Capture the cell that displays the provided text and extract its [X, Y] central coordinate. 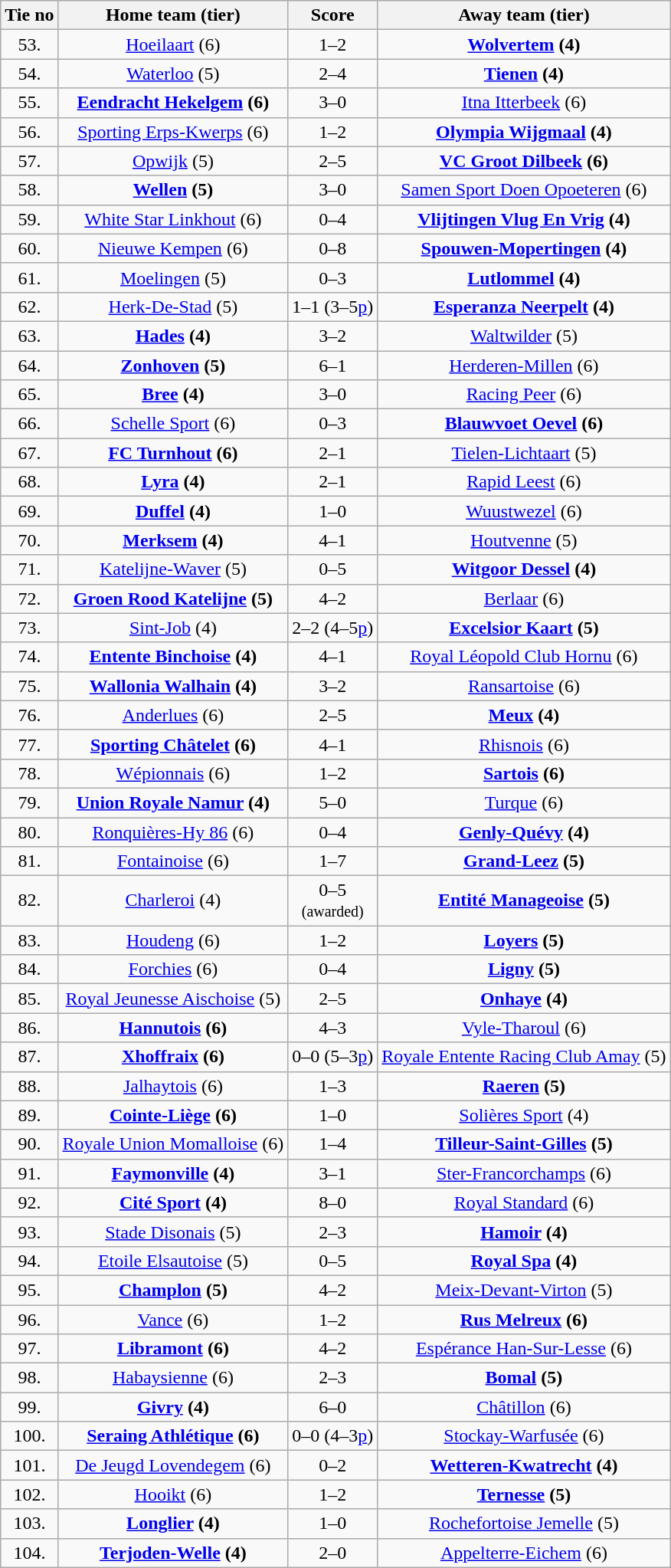
Faymonville (4) [173, 1173]
Esperanza Neerpelt (4) [524, 307]
Givry (4) [173, 1407]
Zonhoven (5) [173, 366]
0–5 (awarded) [332, 901]
Sartois (6) [524, 773]
Terjoden-Welle (4) [173, 1553]
White Star Linkhout (6) [173, 219]
78. [29, 773]
Longlier (4) [173, 1524]
Union Royale Namur (4) [173, 802]
Wépionnais (6) [173, 773]
Opwijk (5) [173, 161]
70. [29, 540]
Wolvertem (4) [524, 44]
Hamoir (4) [524, 1232]
Wetteren-Kwatrecht (4) [524, 1465]
Habaysienne (6) [173, 1378]
2–2 (4–5p) [332, 628]
Bomal (5) [524, 1378]
Olympia Wijgmaal (4) [524, 132]
Eendracht Hekelgem (6) [173, 103]
98. [29, 1378]
56. [29, 132]
Royale Union Momalloise (6) [173, 1144]
Royale Entente Racing Club Amay (5) [524, 1057]
Stockay-Warfusée (6) [524, 1436]
92. [29, 1202]
Rochefortoise Jemelle (5) [524, 1524]
67. [29, 453]
61. [29, 277]
87. [29, 1057]
Witgoor Dessel (4) [524, 569]
64. [29, 366]
Sporting Châtelet (6) [173, 744]
100. [29, 1436]
Raeren (5) [524, 1086]
Bree (4) [173, 395]
Grand-Leez (5) [524, 861]
Score [332, 15]
1–4 [332, 1144]
Wallonia Walhain (4) [173, 686]
Charleroi (4) [173, 901]
95. [29, 1290]
Hoeilaart (6) [173, 44]
Hades (4) [173, 336]
69. [29, 511]
Racing Peer (6) [524, 395]
94. [29, 1261]
Blauwvoet Oevel (6) [524, 424]
Vyle-Tharoul (6) [524, 1028]
83. [29, 940]
Vlijtingen Vlug En Vrig (4) [524, 219]
Ransartoise (6) [524, 686]
VC Groot Dilbeek (6) [524, 161]
90. [29, 1144]
4–3 [332, 1028]
Waterloo (5) [173, 74]
63. [29, 336]
103. [29, 1524]
Ronquières-Hy 86 (6) [173, 832]
85. [29, 999]
Turque (6) [524, 802]
76. [29, 715]
Samen Sport Doen Opoeteren (6) [524, 190]
Home team (tier) [173, 15]
53. [29, 44]
60. [29, 248]
Moelingen (5) [173, 277]
Berlaar (6) [524, 599]
Lutlommel (4) [524, 277]
Espérance Han-Sur-Lesse (6) [524, 1349]
71. [29, 569]
91. [29, 1173]
FC Turnhout (6) [173, 453]
De Jeugd Lovendegem (6) [173, 1465]
3–1 [332, 1173]
Houtvenne (5) [524, 540]
Wellen (5) [173, 190]
Tielen-Lichtaart (5) [524, 453]
75. [29, 686]
Royal Spa (4) [524, 1261]
Cointe-Liège (6) [173, 1115]
6–1 [332, 366]
Anderlues (6) [173, 715]
99. [29, 1407]
Loyers (5) [524, 940]
Vance (6) [173, 1319]
73. [29, 628]
Xhoffraix (6) [173, 1057]
102. [29, 1494]
68. [29, 482]
Sint-Job (4) [173, 628]
101. [29, 1465]
104. [29, 1553]
86. [29, 1028]
Hooikt (6) [173, 1494]
Schelle Sport (6) [173, 424]
82. [29, 901]
Rus Melreux (6) [524, 1319]
Entité Manageoise (5) [524, 901]
65. [29, 395]
Meix-Devant-Virton (5) [524, 1290]
Nieuwe Kempen (6) [173, 248]
80. [29, 832]
Châtillon (6) [524, 1407]
Herk-De-Stad (5) [173, 307]
79. [29, 802]
Wuustwezel (6) [524, 511]
54. [29, 74]
Duffel (4) [173, 511]
55. [29, 103]
Meux (4) [524, 715]
Entente Binchoise (4) [173, 657]
2–0 [332, 1553]
Katelijne-Waver (5) [173, 569]
Stade Disonais (5) [173, 1232]
74. [29, 657]
Waltwilder (5) [524, 336]
1–7 [332, 861]
97. [29, 1349]
Royal Jeunesse Aischoise (5) [173, 999]
Tilleur-Saint-Gilles (5) [524, 1144]
Rhisnois (6) [524, 744]
Spouwen-Mopertingen (4) [524, 248]
81. [29, 861]
96. [29, 1319]
84. [29, 969]
Herderen-Millen (6) [524, 366]
Genly-Quévy (4) [524, 832]
Etoile Elsautoise (5) [173, 1261]
Houdeng (6) [173, 940]
58. [29, 190]
Itna Itterbeek (6) [524, 103]
Tienen (4) [524, 74]
Sporting Erps-Kwerps (6) [173, 132]
Ster-Francorchamps (6) [524, 1173]
Royal Léopold Club Hornu (6) [524, 657]
72. [29, 599]
Rapid Leest (6) [524, 482]
Ligny (5) [524, 969]
Merksem (4) [173, 540]
Libramont (6) [173, 1349]
8–0 [332, 1202]
1–3 [332, 1086]
0–2 [332, 1465]
66. [29, 424]
93. [29, 1232]
Royal Standard (6) [524, 1202]
88. [29, 1086]
Tie no [29, 15]
1–1 (3–5p) [332, 307]
77. [29, 744]
Seraing Athlétique (6) [173, 1436]
Appelterre-Eichem (6) [524, 1553]
Solières Sport (4) [524, 1115]
Groen Rood Katelijne (5) [173, 599]
57. [29, 161]
Away team (tier) [524, 15]
0–8 [332, 248]
6–0 [332, 1407]
Excelsior Kaart (5) [524, 628]
Lyra (4) [173, 482]
2–4 [332, 74]
Onhaye (4) [524, 999]
5–0 [332, 802]
Fontainoise (6) [173, 861]
Champlon (5) [173, 1290]
59. [29, 219]
62. [29, 307]
Hannutois (6) [173, 1028]
0–0 (5–3p) [332, 1057]
0–0 (4–3p) [332, 1436]
Cité Sport (4) [173, 1202]
Forchies (6) [173, 969]
Jalhaytois (6) [173, 1086]
Ternesse (5) [524, 1494]
89. [29, 1115]
